Capture the cell that displays the provided text and extract its [x, y] central coordinate. 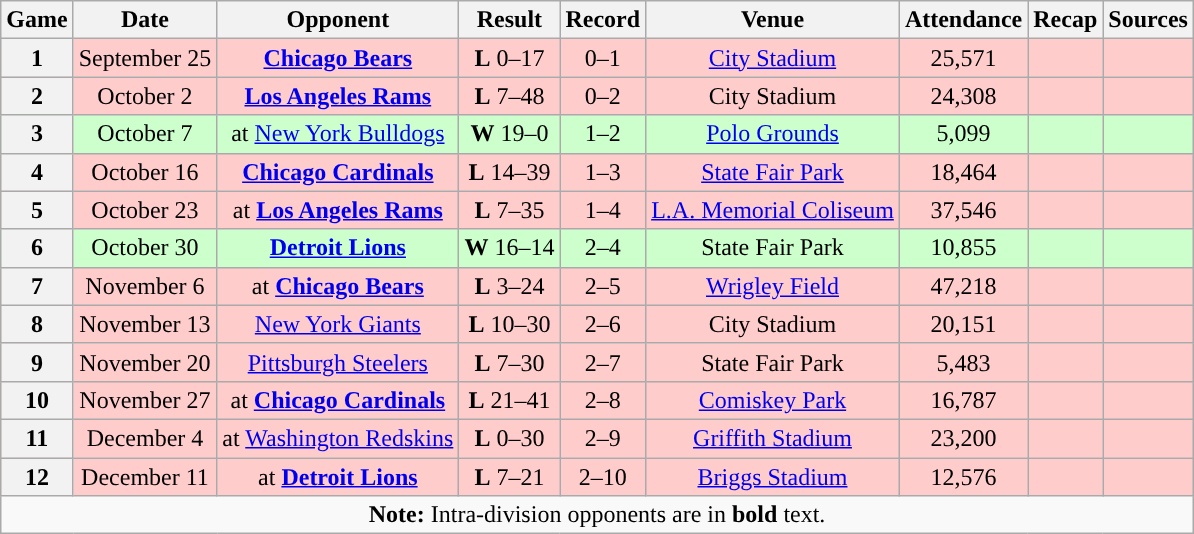
2 [37, 96]
October 7 [145, 134]
37,546 [963, 210]
9 [37, 362]
Attendance [963, 20]
11 [37, 438]
Los Angeles Rams [338, 96]
at Detroit Lions [338, 477]
at New York Bulldogs [338, 134]
L 7–35 [510, 210]
Comiskey Park [773, 400]
1–2 [603, 134]
L 7–30 [510, 362]
at Washington Redskins [338, 438]
5,483 [963, 362]
2–8 [603, 400]
Result [510, 20]
0–2 [603, 96]
Detroit Lions [338, 248]
3 [37, 134]
W 16–14 [510, 248]
L 0–17 [510, 58]
4 [37, 172]
2–4 [603, 248]
7 [37, 286]
Polo Grounds [773, 134]
W 19–0 [510, 134]
Game [37, 20]
L 0–30 [510, 438]
Briggs Stadium [773, 477]
September 25 [145, 58]
1–3 [603, 172]
10,855 [963, 248]
25,571 [963, 58]
Date [145, 20]
Griffith Stadium [773, 438]
November 20 [145, 362]
L 10–30 [510, 324]
47,218 [963, 286]
Record [603, 20]
Sources [1148, 20]
2–5 [603, 286]
November 27 [145, 400]
20,151 [963, 324]
Wrigley Field [773, 286]
5,099 [963, 134]
0–1 [603, 58]
6 [37, 248]
Chicago Cardinals [338, 172]
Pittsburgh Steelers [338, 362]
16,787 [963, 400]
L 7–48 [510, 96]
1–4 [603, 210]
L 14–39 [510, 172]
at Los Angeles Rams [338, 210]
November 6 [145, 286]
December 4 [145, 438]
2–10 [603, 477]
October 16 [145, 172]
Recap [1066, 20]
8 [37, 324]
5 [37, 210]
November 13 [145, 324]
L 21–41 [510, 400]
12,576 [963, 477]
2–7 [603, 362]
Note: Intra-division opponents are in bold text. [598, 515]
October 23 [145, 210]
Chicago Bears [338, 58]
at Chicago Cardinals [338, 400]
12 [37, 477]
10 [37, 400]
at Chicago Bears [338, 286]
New York Giants [338, 324]
1 [37, 58]
23,200 [963, 438]
18,464 [963, 172]
Opponent [338, 20]
L 7–21 [510, 477]
October 2 [145, 96]
2–6 [603, 324]
October 30 [145, 248]
Venue [773, 20]
24,308 [963, 96]
L.A. Memorial Coliseum [773, 210]
L 3–24 [510, 286]
December 11 [145, 477]
2–9 [603, 438]
